For the text-containing cell, return its midpoint in (X, Y) coordinate format. 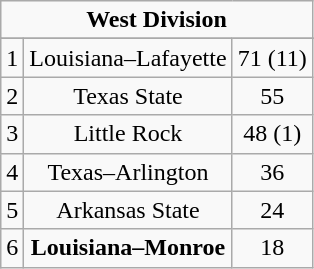
71 (11) (272, 58)
36 (272, 172)
2 (12, 96)
5 (12, 210)
Louisiana–Lafayette (128, 58)
24 (272, 210)
Little Rock (128, 134)
West Division (157, 20)
55 (272, 96)
Louisiana–Monroe (128, 248)
Texas–Arlington (128, 172)
Texas State (128, 96)
6 (12, 248)
1 (12, 58)
4 (12, 172)
18 (272, 248)
Arkansas State (128, 210)
48 (1) (272, 134)
3 (12, 134)
